Detect which cell encompasses the target text, then output its [X, Y] center coordinate. 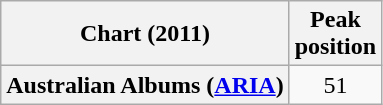
Chart (2011) [145, 34]
Peakposition [335, 34]
Australian Albums (ARIA) [145, 85]
51 [335, 85]
